Output the (x, y) coordinate of the center of the cell containing the given text.  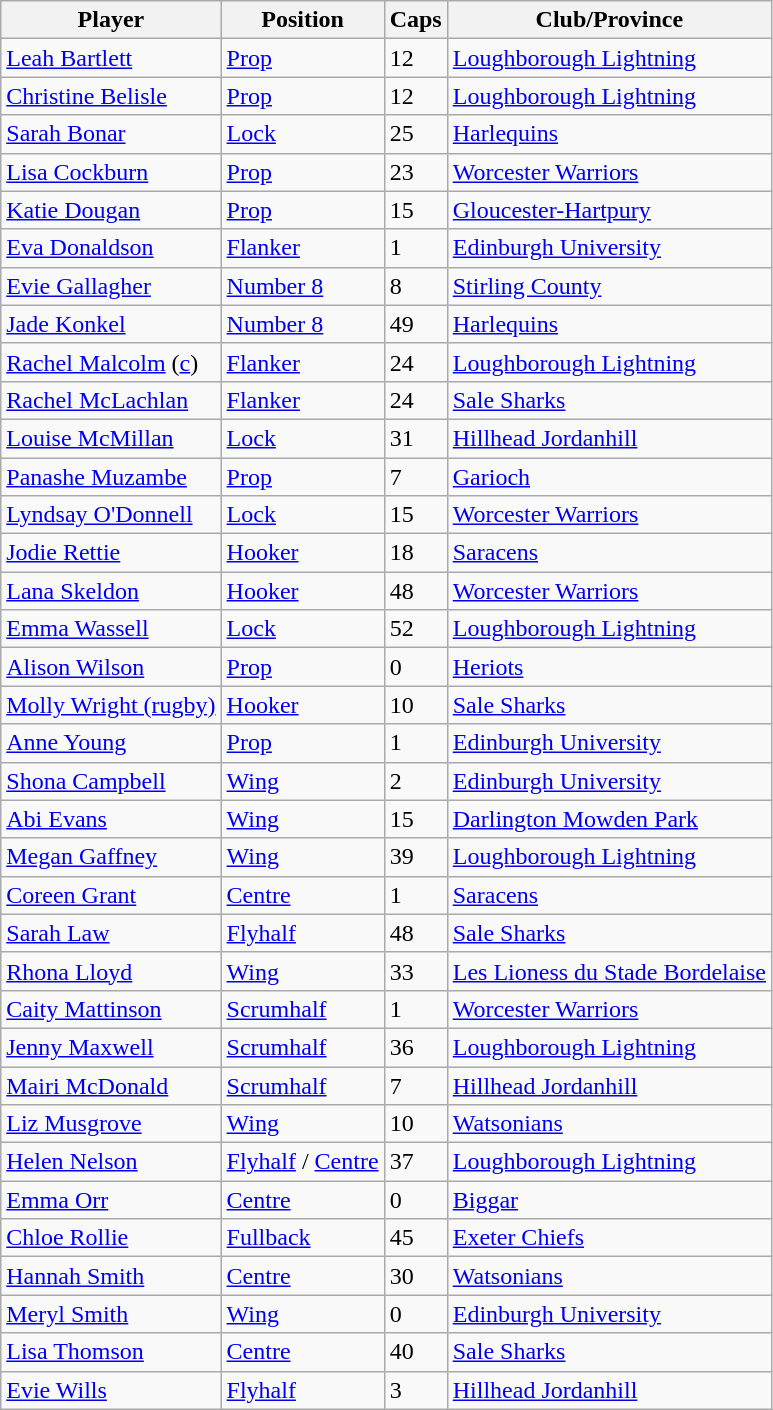
Position (302, 20)
2 (416, 781)
Darlington Mowden Park (609, 819)
Meryl Smith (111, 1314)
Katie Dougan (111, 210)
Hannah Smith (111, 1276)
Panashe Muzambe (111, 477)
Liz Musgrove (111, 1124)
Exeter Chiefs (609, 1238)
Leah Bartlett (111, 58)
Heriots (609, 667)
Player (111, 20)
18 (416, 553)
Emma Orr (111, 1200)
8 (416, 286)
Rachel McLachlan (111, 400)
36 (416, 1047)
Sarah Law (111, 933)
Anne Young (111, 743)
Jade Konkel (111, 324)
49 (416, 324)
Club/Province (609, 20)
Lisa Cockburn (111, 172)
40 (416, 1352)
31 (416, 438)
Fullback (302, 1238)
Coreen Grant (111, 895)
Caity Mattinson (111, 1009)
Rhona Lloyd (111, 971)
Eva Donaldson (111, 248)
52 (416, 629)
Mairi McDonald (111, 1085)
Chloe Rollie (111, 1238)
Garioch (609, 477)
Evie Wills (111, 1390)
Biggar (609, 1200)
23 (416, 172)
3 (416, 1390)
Caps (416, 20)
Lana Skeldon (111, 591)
Evie Gallagher (111, 286)
Jenny Maxwell (111, 1047)
Alison Wilson (111, 667)
Abi Evans (111, 819)
Lyndsay O'Donnell (111, 515)
Megan Gaffney (111, 857)
37 (416, 1162)
Molly Wright (rugby) (111, 705)
Helen Nelson (111, 1162)
Christine Belisle (111, 96)
Shona Campbell (111, 781)
25 (416, 134)
33 (416, 971)
Louise McMillan (111, 438)
39 (416, 857)
Sarah Bonar (111, 134)
45 (416, 1238)
Rachel Malcolm (c) (111, 362)
Lisa Thomson (111, 1352)
Emma Wassell (111, 629)
Stirling County (609, 286)
Flyhalf / Centre (302, 1162)
Les Lioness du Stade Bordelaise (609, 971)
Jodie Rettie (111, 553)
Gloucester-Hartpury (609, 210)
30 (416, 1276)
